Output the (X, Y) coordinate of the center of the cell containing the given text.  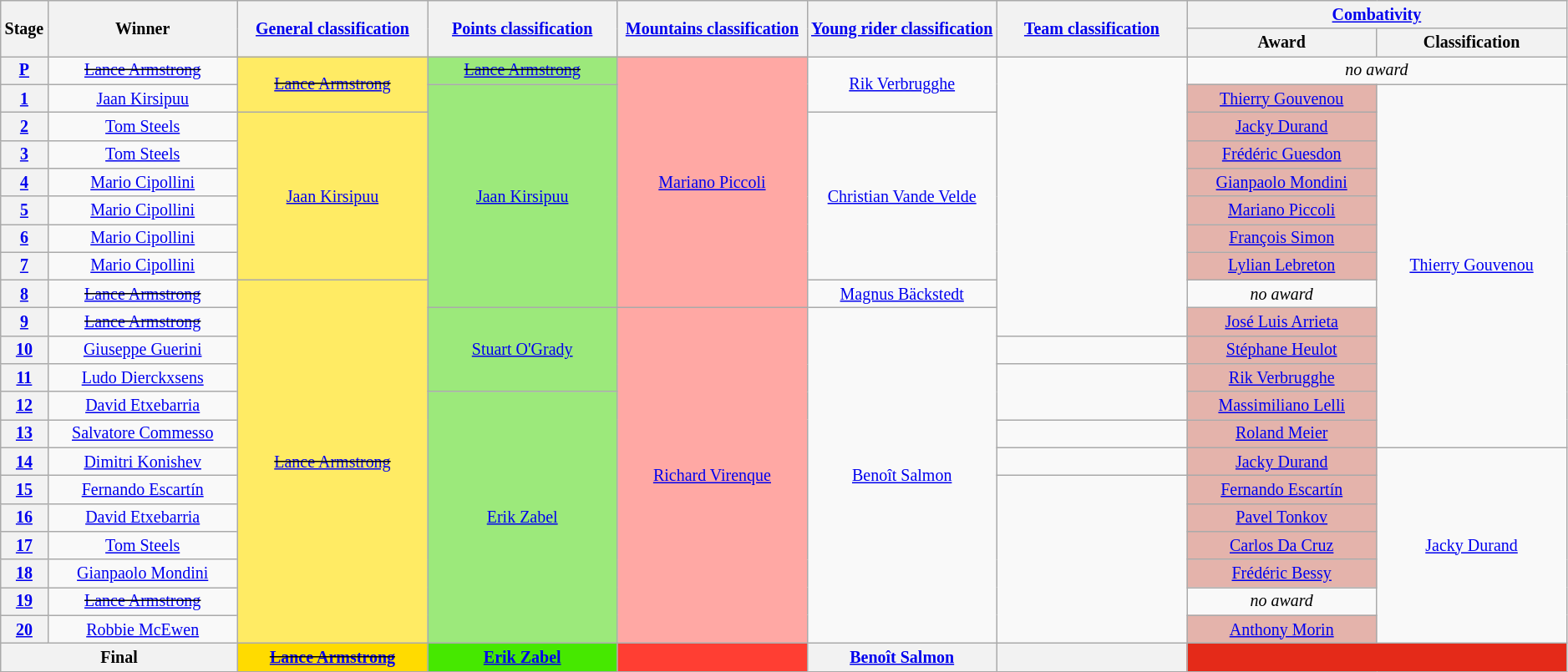
Team classification (1091, 28)
1 (24, 99)
Stage (24, 28)
10 (24, 351)
Mountains classification (712, 28)
17 (24, 546)
11 (24, 377)
12 (24, 406)
18 (24, 573)
9 (24, 322)
Final (119, 658)
Salvatore Commesso (142, 434)
Carlos Da Cruz (1281, 546)
Young rider classification (902, 28)
Christian Vande Velde (902, 197)
3 (24, 154)
15 (24, 489)
7 (24, 265)
Magnus Bäckstedt (902, 294)
Richard Virenque (712, 476)
20 (24, 629)
2 (24, 127)
6 (24, 239)
Pavel Tonkov (1281, 518)
14 (24, 462)
19 (24, 601)
Frédéric Guesdon (1281, 154)
Giuseppe Guerini (142, 351)
P (24, 70)
Roland Meier (1281, 434)
Award (1281, 43)
François Simon (1281, 239)
Frédéric Bessy (1281, 573)
4 (24, 182)
Robbie McEwen (142, 629)
Classification (1472, 43)
Ludo Dierckxsens (142, 377)
16 (24, 518)
Points classification (523, 28)
Anthony Morin (1281, 629)
Stéphane Heulot (1281, 351)
Winner (142, 28)
Dimitri Konishev (142, 462)
General classification (332, 28)
Massimiliano Lelli (1281, 406)
13 (24, 434)
5 (24, 210)
Stuart O'Grady (523, 350)
Combativity (1377, 15)
Lylian Lebreton (1281, 265)
8 (24, 294)
José Luis Arrieta (1281, 322)
